Extract the (X, Y) coordinate from the center of the cell holding the provided text.  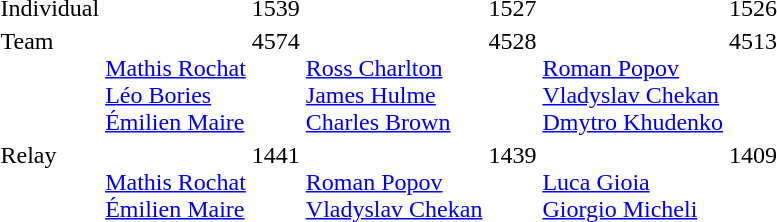
Mathis RochatLéo BoriesÉmilien Maire (176, 82)
Roman PopovVladyslav ChekanDmytro Khudenko (633, 82)
Ross CharltonJames HulmeCharles Brown (394, 82)
4528 (512, 82)
4574 (276, 82)
